Provide the (X, Y) coordinate of the cell's center where the given text is located.  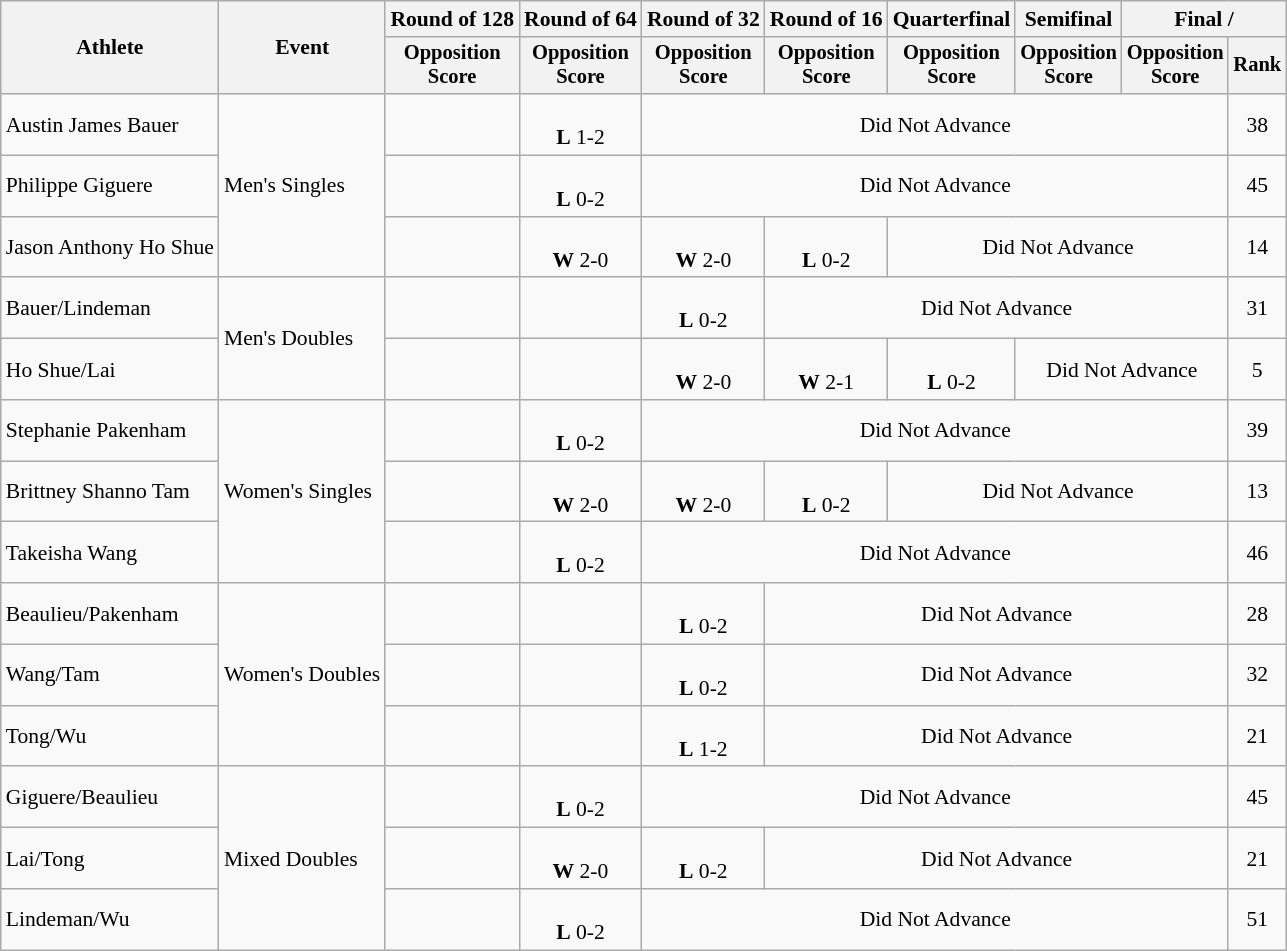
Takeisha Wang (110, 552)
Tong/Wu (110, 736)
Women's Singles (302, 492)
Semifinal (1068, 19)
14 (1257, 248)
Mixed Doubles (302, 858)
Brittney Shanno Tam (110, 492)
38 (1257, 124)
31 (1257, 308)
Beaulieu/Pakenham (110, 614)
Quarterfinal (952, 19)
Bauer/Lindeman (110, 308)
Austin James Bauer (110, 124)
Stephanie Pakenham (110, 430)
39 (1257, 430)
Round of 16 (826, 19)
Ho Shue/Lai (110, 370)
Giguere/Beaulieu (110, 798)
Athlete (110, 48)
32 (1257, 676)
Round of 64 (580, 19)
Final / (1204, 19)
Lai/Tong (110, 858)
Lindeman/Wu (110, 920)
Round of 32 (704, 19)
Jason Anthony Ho Shue (110, 248)
5 (1257, 370)
Men's Singles (302, 186)
W 2-1 (826, 370)
Wang/Tam (110, 676)
Women's Doubles (302, 674)
13 (1257, 492)
28 (1257, 614)
Rank (1257, 66)
Philippe Giguere (110, 186)
Event (302, 48)
Round of 128 (452, 19)
Men's Doubles (302, 339)
51 (1257, 920)
46 (1257, 552)
